Extract the (x, y) coordinate from the center of the cell holding the provided text.  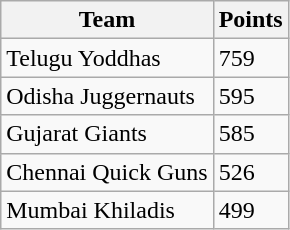
Points (250, 20)
Odisha Juggernauts (107, 96)
Telugu Yoddhas (107, 58)
595 (250, 96)
585 (250, 134)
526 (250, 172)
Mumbai Khiladis (107, 210)
Chennai Quick Guns (107, 172)
Gujarat Giants (107, 134)
Team (107, 20)
759 (250, 58)
499 (250, 210)
